Search for the cell housing the specified text and yield its [x, y] center coordinate. 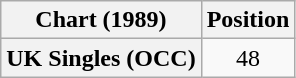
48 [248, 58]
Position [248, 20]
Chart (1989) [101, 20]
UK Singles (OCC) [101, 58]
